Pinpoint the cell where the given text exists, returning its (X, Y) midpoint coordinate. 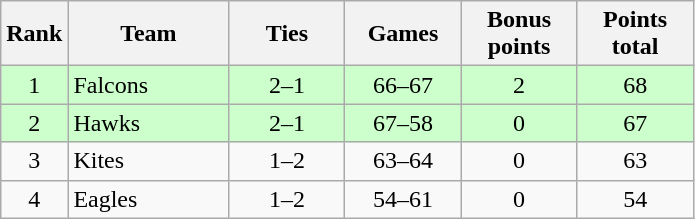
Kites (148, 161)
Bonuspoints (519, 34)
67–58 (403, 123)
63 (635, 161)
Team (148, 34)
4 (34, 199)
66–67 (403, 85)
Games (403, 34)
Eagles (148, 199)
Hawks (148, 123)
Pointstotal (635, 34)
3 (34, 161)
1 (34, 85)
63–64 (403, 161)
54 (635, 199)
Falcons (148, 85)
Rank (34, 34)
54–61 (403, 199)
67 (635, 123)
68 (635, 85)
Ties (287, 34)
